Search for the cell housing the specified text and yield its (X, Y) center coordinate. 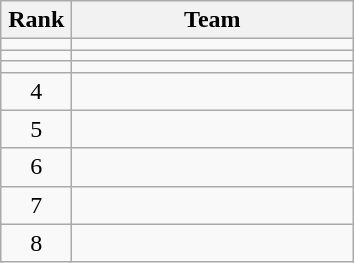
5 (36, 129)
8 (36, 243)
7 (36, 205)
Team (212, 20)
4 (36, 91)
6 (36, 167)
Rank (36, 20)
